Scan for the cell matching the given text and deliver its (X, Y) coordinate at center. 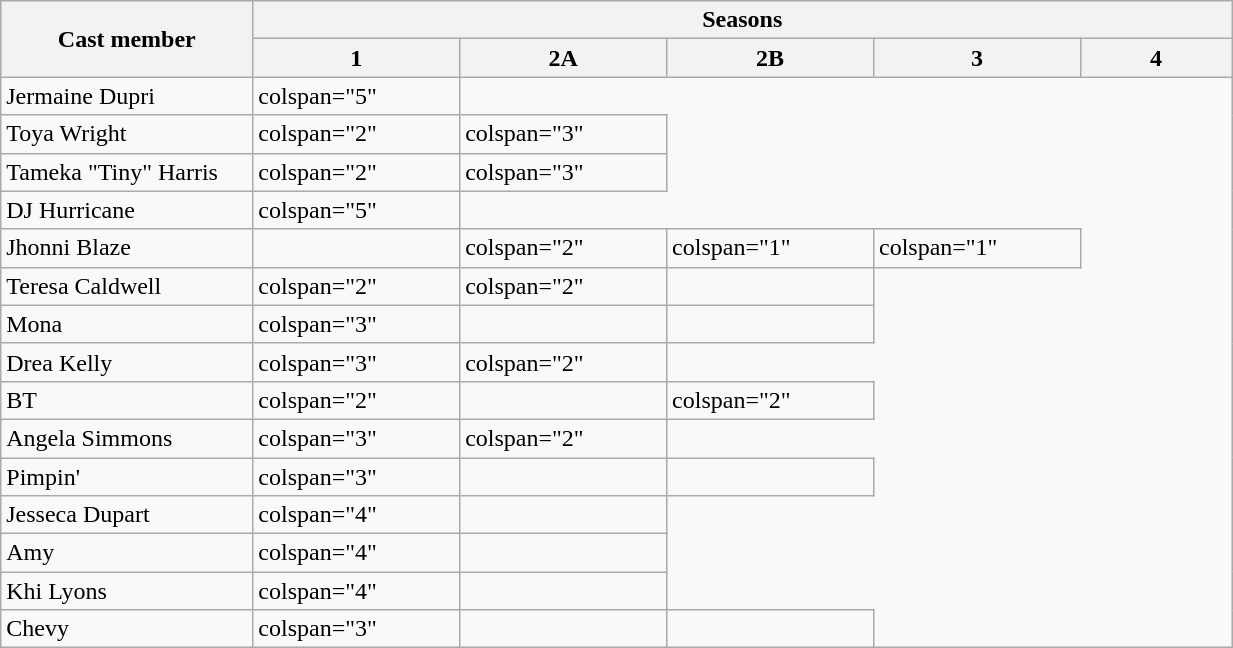
Amy (127, 553)
Angela Simmons (127, 438)
3 (976, 58)
Drea Kelly (127, 362)
Mona (127, 324)
Tameka "Tiny" Harris (127, 172)
Toya Wright (127, 134)
Khi Lyons (127, 591)
Jesseca Dupart (127, 515)
DJ Hurricane (127, 210)
Seasons (742, 20)
Jermaine Dupri (127, 96)
Cast member (127, 39)
2A (564, 58)
2B (770, 58)
1 (356, 58)
4 (1156, 58)
Chevy (127, 629)
Jhonni Blaze (127, 248)
Pimpin' (127, 477)
BT (127, 400)
Teresa Caldwell (127, 286)
